Provide the (x, y) coordinate of the cell's center where the given text is located.  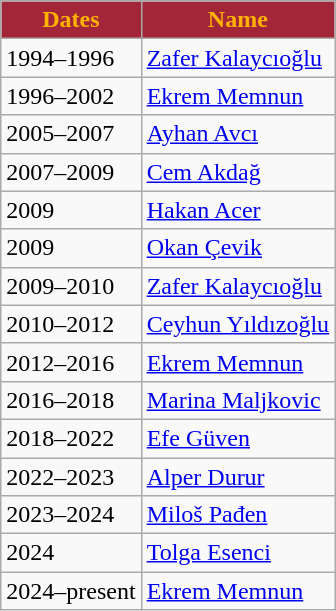
2009–2010 (71, 286)
2010–2012 (71, 324)
1996–2002 (71, 96)
Alper Durur (238, 477)
Tolga Esenci (238, 553)
Efe Güven (238, 438)
Ceyhun Yıldızoğlu (238, 324)
Name (238, 20)
Marina Maljkovic (238, 400)
Dates (71, 20)
Hakan Acer (238, 210)
Okan Çevik (238, 248)
Miloš Pađen (238, 515)
2022–2023 (71, 477)
Cem Akdağ (238, 172)
2005–2007 (71, 134)
1994–1996 (71, 58)
2016–2018 (71, 400)
2024–present (71, 591)
2023–2024 (71, 515)
2018–2022 (71, 438)
2024 (71, 553)
2012–2016 (71, 362)
2007–2009 (71, 172)
Ayhan Avcı (238, 134)
